Locate the cell with the specified text and output its (X, Y) center coordinate. 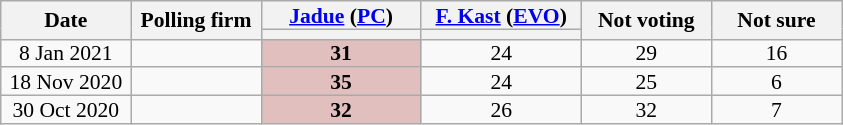
18 Nov 2020 (66, 82)
30 Oct 2020 (66, 110)
F. Kast (EVO) (501, 15)
7 (776, 110)
16 (776, 53)
26 (501, 110)
Date (66, 20)
Jadue (PC) (341, 15)
25 (646, 82)
31 (341, 53)
Polling firm (196, 20)
Not sure (776, 20)
Not voting (646, 20)
35 (341, 82)
29 (646, 53)
8 Jan 2021 (66, 53)
6 (776, 82)
